Capture the cell that displays the provided text and extract its [X, Y] central coordinate. 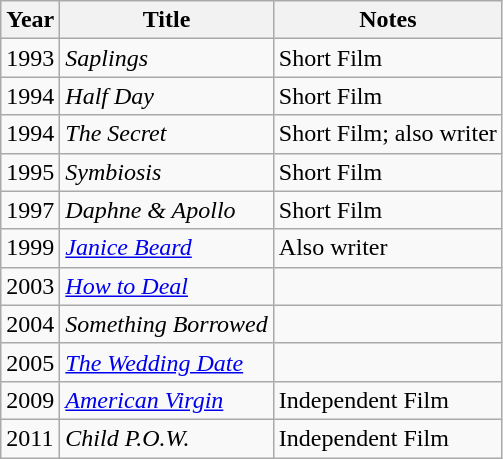
Janice Beard [166, 248]
Notes [388, 20]
Short Film; also writer [388, 134]
Also writer [388, 248]
2011 [30, 438]
American Virgin [166, 400]
How to Deal [166, 286]
Symbiosis [166, 172]
1997 [30, 210]
1999 [30, 248]
1993 [30, 58]
Saplings [166, 58]
Title [166, 20]
Something Borrowed [166, 324]
The Secret [166, 134]
Daphne & Apollo [166, 210]
The Wedding Date [166, 362]
Child P.O.W. [166, 438]
1995 [30, 172]
2004 [30, 324]
Half Day [166, 96]
2009 [30, 400]
2005 [30, 362]
2003 [30, 286]
Year [30, 20]
